Identify which cell holds the provided text, then report its (x, y) central coordinate. 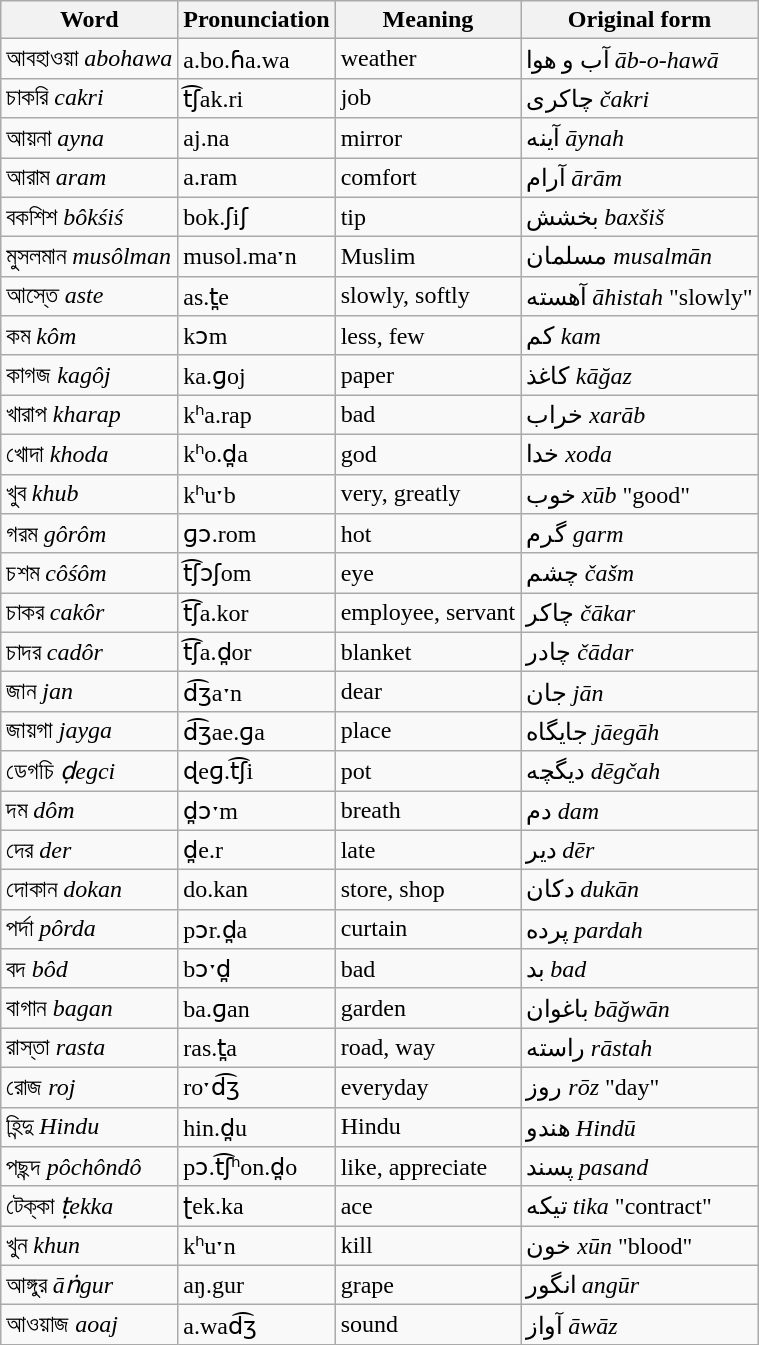
চশম côśôm (90, 573)
bok.ʃiʃ (256, 217)
আবহাওয়া abohawa (90, 59)
كم kam (640, 336)
pɔ.t͡ʃʰon.d̪o (256, 1167)
آب و هوا āb-o-hawā (640, 59)
Muslim (428, 257)
روز rōz "day" (640, 1087)
t͡ʃa.d̪or (256, 652)
kʰo.d̪a (256, 454)
god (428, 454)
hot (428, 534)
a.bo.ɦa.wa (256, 59)
چشم čašm (640, 573)
پرده pardah (640, 929)
late (428, 850)
چادر čādar (640, 652)
চাদর cadôr (90, 652)
like, appreciate (428, 1167)
pot (428, 771)
job (428, 98)
weather (428, 59)
كاغذ kāğaz (640, 375)
آواز āwāz (640, 1325)
ɖeɡ.t͡ʃi (256, 771)
জায়গা jayga (90, 731)
جايگاه jāegāh (640, 731)
d̪e.r (256, 850)
aŋ.gur (256, 1285)
Hindu (428, 1127)
آهسته āhistah "slowly" (640, 296)
store, shop (428, 890)
دير dēr (640, 850)
t͡ʃɔʃom (256, 573)
road, way (428, 1048)
پسند pasand (640, 1167)
গরম gôrôm (90, 534)
খুব khub (90, 494)
employee, servant (428, 613)
tip (428, 217)
مسلمان musalmān (640, 257)
বদ bôd (90, 969)
as.t̪e (256, 296)
kʰuˑb (256, 494)
eye (428, 573)
খুন khun (90, 1246)
a.wad͡ʒ (256, 1325)
do.kan (256, 890)
راسته rāstah (640, 1048)
আয়না ayna (90, 138)
বকশিশ bôkśiś (90, 217)
comfort (428, 178)
দের der (90, 850)
মুসলমান musôlman (90, 257)
گرم garm (640, 534)
জান jan (90, 692)
باغوان bāğwān (640, 1008)
grape (428, 1285)
خوب xūb "good" (640, 494)
خدا xoda (640, 454)
چاکر čākar (640, 613)
খোদা khoda (90, 454)
ʈek.ka (256, 1206)
blanket (428, 652)
ka.ɡoj (256, 375)
চাকর cakôr (90, 613)
আওয়াজ aoaj (90, 1325)
garden (428, 1008)
roˑd͡ʒ (256, 1087)
দম dôm (90, 810)
slowly, softly (428, 296)
everyday (428, 1087)
hin.d̪u (256, 1127)
খারাপ kharap (90, 415)
t͡ʃa.kor (256, 613)
Original form (640, 20)
sound (428, 1325)
ديگچه dēgčah (640, 771)
রাস্তা rasta (90, 1048)
بد bad (640, 969)
আরাম aram (90, 178)
دم dam (640, 810)
ɡɔ.rom (256, 534)
place (428, 731)
تيكه tika "contract" (640, 1206)
خون xūn "blood" (640, 1246)
d͡ʒaˑn (256, 692)
কাগজ kagôj (90, 375)
هندو Hindū (640, 1127)
aj.na (256, 138)
a.ram (256, 178)
ডেগচি ḍegci (90, 771)
curtain (428, 929)
خراب xarāb (640, 415)
آرام ārām (640, 178)
dear (428, 692)
d͡ʒae.ɡa (256, 731)
kʰa.rap (256, 415)
Meaning (428, 20)
bɔˑd̪ (256, 969)
রোজ roj (90, 1087)
d̪ɔˑm (256, 810)
পর্দা pôrda (90, 929)
t͡ʃak.ri (256, 98)
আঙ্গুর āṅgur (90, 1285)
mirror (428, 138)
انگور angūr (640, 1285)
বাগান bagan (90, 1008)
very, greatly (428, 494)
Pronunciation (256, 20)
چاکری čakri (640, 98)
ace (428, 1206)
kʰuˑn (256, 1246)
kɔm (256, 336)
آینه āynah (640, 138)
ras.t̪a (256, 1048)
টেক্কা ṭekka (90, 1206)
less, few (428, 336)
হিন্দু Hindu (90, 1127)
paper (428, 375)
pɔr.d̪a (256, 929)
جان jān (640, 692)
بخشش baxšiš (640, 217)
দোকান dokan (90, 890)
Word (90, 20)
পছন্দ pôchôndô (90, 1167)
musol.maˑn (256, 257)
دكان dukān (640, 890)
কম kôm (90, 336)
চাকরি cakri (90, 98)
আস্তে aste (90, 296)
breath (428, 810)
ba.ɡan (256, 1008)
kill (428, 1246)
